Provide the (X, Y) coordinate of the cell's center where the given text is located.  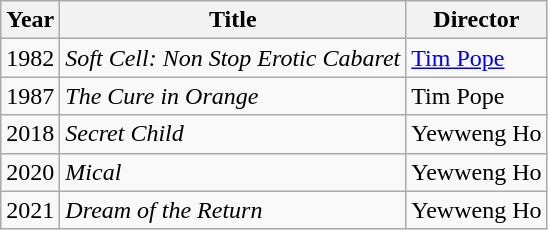
Year (30, 20)
Soft Cell: Non Stop Erotic Cabaret (233, 58)
1987 (30, 96)
The Cure in Orange (233, 96)
2018 (30, 134)
Title (233, 20)
Secret Child (233, 134)
2020 (30, 172)
Dream of the Return (233, 210)
1982 (30, 58)
Director (476, 20)
Mical (233, 172)
2021 (30, 210)
